Search for the cell housing the specified text and yield its [x, y] center coordinate. 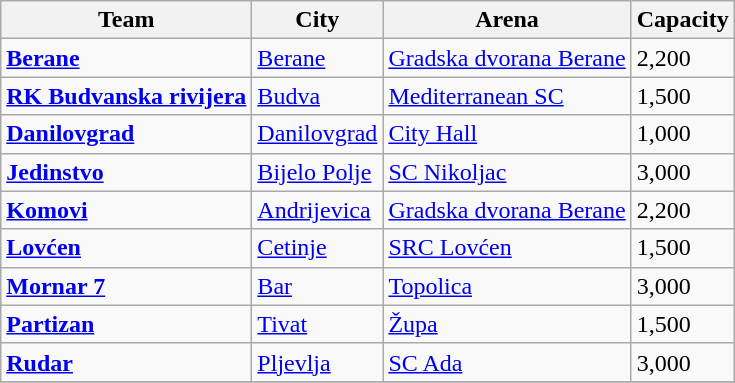
1,000 [682, 134]
Bar [318, 286]
Jedinstvo [126, 172]
City [318, 20]
SC Nikoljac [507, 172]
Budva [318, 96]
Pljevlja [318, 362]
Župa [507, 324]
Bijelo Polje [318, 172]
Cetinje [318, 248]
Team [126, 20]
Topolica [507, 286]
City Hall [507, 134]
Lovćen [126, 248]
Arena [507, 20]
SC Ada [507, 362]
Mediterranean SC [507, 96]
Tivat [318, 324]
Andrijevica [318, 210]
Rudar [126, 362]
RK Budvanska rivijera [126, 96]
Partizan [126, 324]
Mornar 7 [126, 286]
SRC Lovćen [507, 248]
Komovi [126, 210]
Capacity [682, 20]
